Capture the cell that displays the provided text and extract its [X, Y] central coordinate. 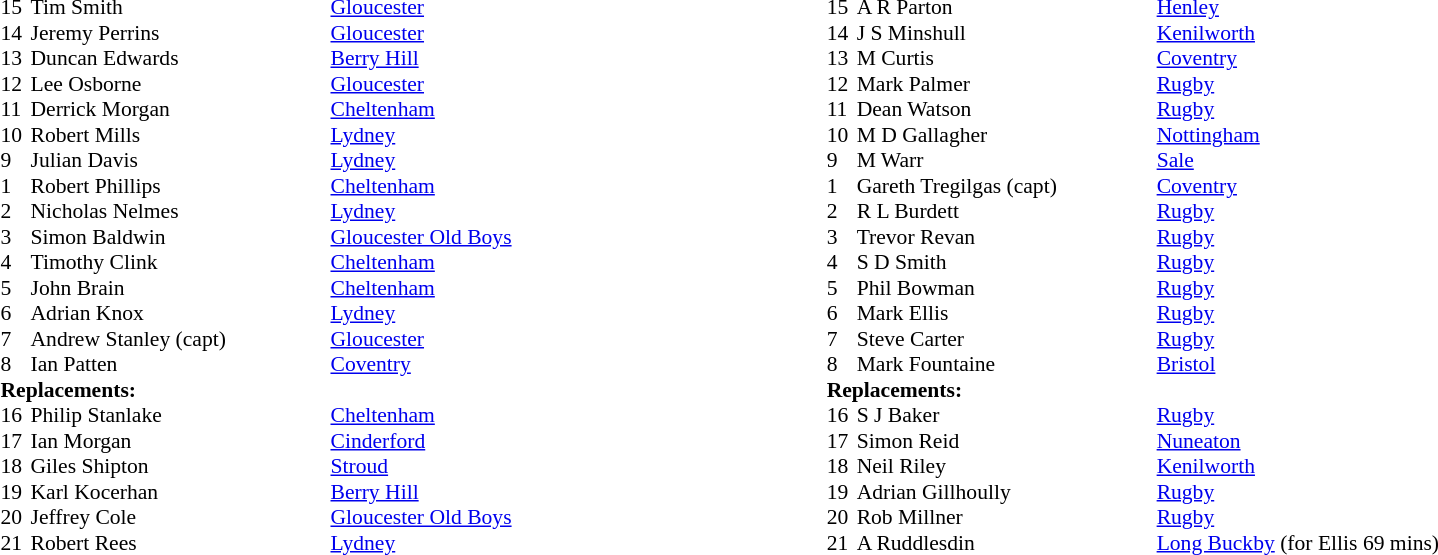
Robert Phillips [180, 186]
Philip Stanlake [180, 415]
Adrian Knox [180, 313]
Replacements: [256, 390]
Nicholas Nelmes [180, 211]
Robert Mills [180, 135]
Mark Ellis [1007, 313]
M Curtis [1007, 59]
Duncan Edwards [180, 59]
Phil Bowman [1007, 288]
Jeremy Perrins [180, 33]
Mark Fountaine [1007, 365]
Simon Reid [1007, 441]
Dean Watson [1007, 109]
Giles Shipton [180, 467]
Timothy Clink [180, 263]
Julian Davis [180, 161]
Ian Morgan [180, 441]
Cinderford [420, 441]
M D Gallagher [1007, 135]
Derrick Morgan [180, 109]
S J Baker [1007, 415]
M Warr [1007, 161]
Simon Baldwin [180, 237]
Rob Millner [1007, 517]
Ian Patten [180, 365]
Trevor Revan [1007, 237]
Coventry [420, 365]
Andrew Stanley (capt) [180, 339]
S D Smith [1007, 263]
Mark Palmer [1007, 84]
J S Minshull [1007, 33]
Steve Carter [1007, 339]
Neil Riley [1007, 467]
Gareth Tregilgas (capt) [1007, 186]
R L Burdett [1007, 211]
Stroud [420, 467]
Jeffrey Cole [180, 517]
John Brain [180, 288]
Karl Kocerhan [180, 492]
Lee Osborne [180, 84]
Adrian Gillhoully [1007, 492]
